Return the (X, Y) coordinate for the center point of the cell that contains the specified text.  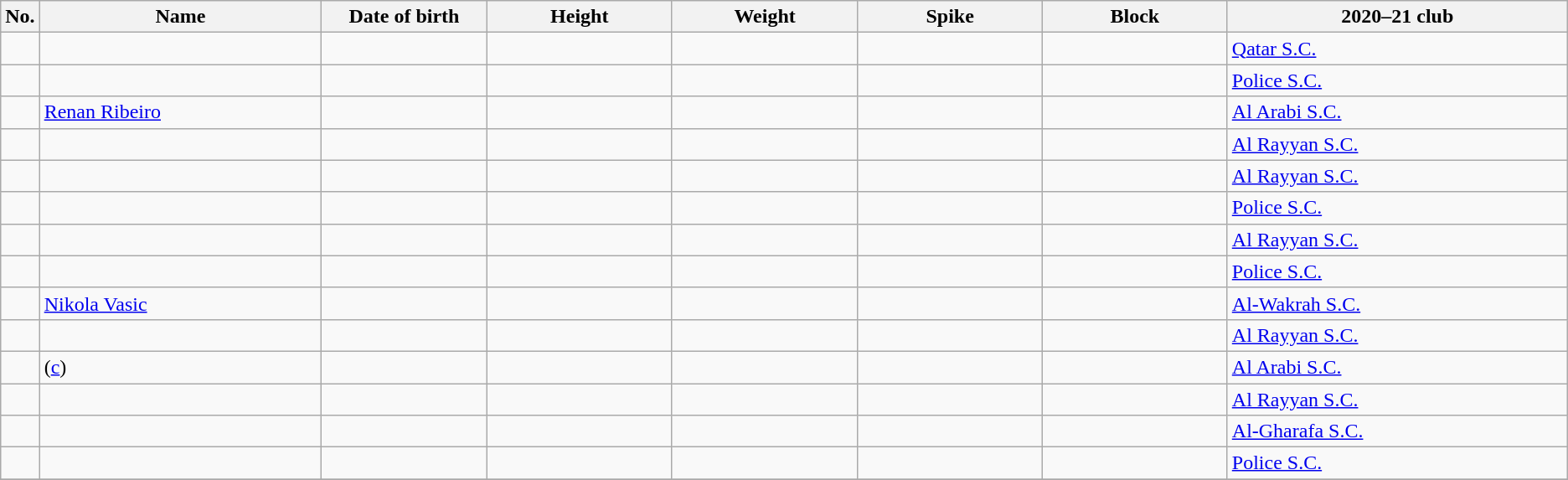
No. (20, 17)
Height (580, 17)
2020–21 club (1397, 17)
Al-Wakrah S.C. (1397, 303)
Renan Ribeiro (181, 112)
Qatar S.C. (1397, 49)
Weight (764, 17)
Al-Gharafa S.C. (1397, 431)
Name (181, 17)
Spike (950, 17)
Date of birth (404, 17)
Nikola Vasic (181, 303)
(c) (181, 367)
Block (1134, 17)
